For the text-containing cell, return its midpoint in [X, Y] coordinate format. 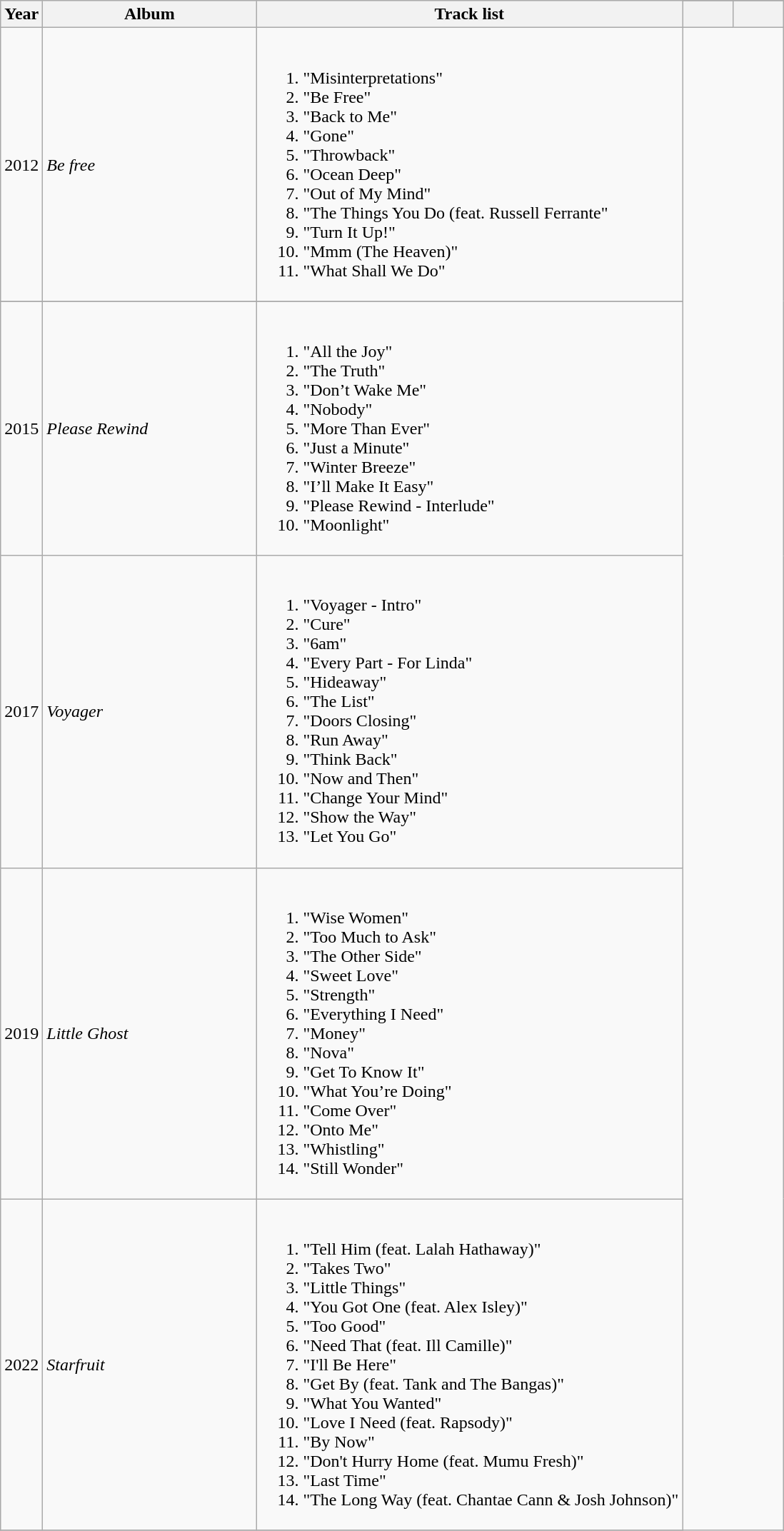
Be free [150, 164]
Track list [470, 14]
Please Rewind [150, 428]
Starfruit [150, 1365]
Album [150, 14]
2015 [21, 428]
Voyager [150, 711]
Little Ghost [150, 1033]
Year [21, 14]
2017 [21, 711]
2019 [21, 1033]
2012 [21, 164]
2022 [21, 1365]
